Detect which cell encompasses the target text, then output its (X, Y) center coordinate. 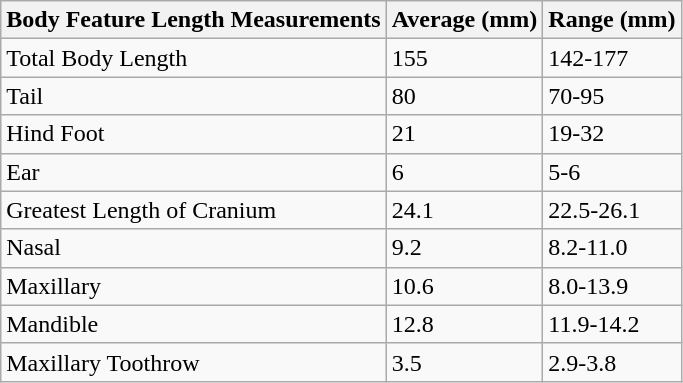
Ear (194, 172)
8.2-11.0 (612, 248)
Tail (194, 96)
19-32 (612, 134)
9.2 (464, 248)
8.0-13.9 (612, 286)
Mandible (194, 324)
12.8 (464, 324)
70-95 (612, 96)
21 (464, 134)
3.5 (464, 362)
Average (mm) (464, 20)
2.9-3.8 (612, 362)
24.1 (464, 210)
5-6 (612, 172)
142-177 (612, 58)
Nasal (194, 248)
10.6 (464, 286)
6 (464, 172)
Maxillary Toothrow (194, 362)
22.5-26.1 (612, 210)
11.9-14.2 (612, 324)
Maxillary (194, 286)
Total Body Length (194, 58)
155 (464, 58)
Body Feature Length Measurements (194, 20)
80 (464, 96)
Range (mm) (612, 20)
Greatest Length of Cranium (194, 210)
Hind Foot (194, 134)
